Provide the [X, Y] coordinate of the cell's center where the given text is located.  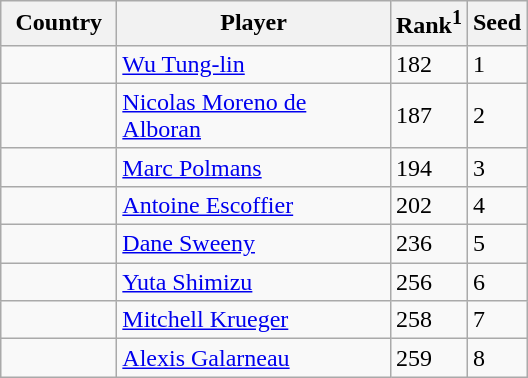
3 [496, 167]
Yuta Shimizu [254, 282]
5 [496, 244]
236 [428, 244]
7 [496, 320]
194 [428, 167]
2 [496, 116]
259 [428, 358]
258 [428, 320]
4 [496, 205]
Wu Tung-lin [254, 64]
187 [428, 116]
Country [59, 24]
Alexis Galarneau [254, 358]
Dane Sweeny [254, 244]
Player [254, 24]
182 [428, 64]
8 [496, 358]
Marc Polmans [254, 167]
Mitchell Krueger [254, 320]
6 [496, 282]
Nicolas Moreno de Alboran [254, 116]
256 [428, 282]
Seed [496, 24]
1 [496, 64]
Antoine Escoffier [254, 205]
Rank1 [428, 24]
202 [428, 205]
